Extract the [x, y] coordinate from the center of the cell holding the provided text.  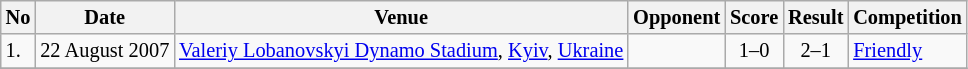
Friendly [907, 51]
2–1 [816, 51]
Valeriy Lobanovskyi Dynamo Stadium, Kyiv, Ukraine [401, 51]
Venue [401, 17]
22 August 2007 [104, 51]
Opponent [676, 17]
Competition [907, 17]
Date [104, 17]
1. [18, 51]
No [18, 17]
Score [754, 17]
1–0 [754, 51]
Result [816, 17]
